Identify which cell holds the provided text, then report its [X, Y] central coordinate. 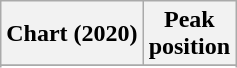
Chart (2020) [72, 34]
Peakposition [189, 34]
